Identify which cell holds the provided text, then report its (x, y) central coordinate. 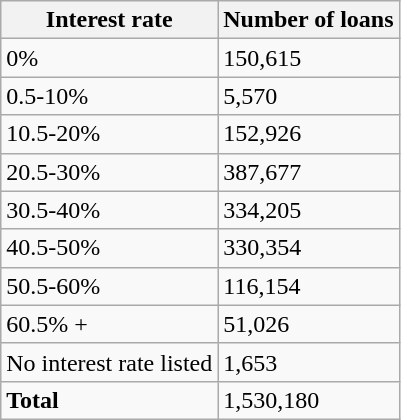
152,926 (308, 134)
116,154 (308, 286)
30.5-40% (110, 210)
387,677 (308, 172)
51,026 (308, 324)
150,615 (308, 58)
10.5-20% (110, 134)
0.5-10% (110, 96)
50.5-60% (110, 286)
60.5% + (110, 324)
Total (110, 400)
No interest rate listed (110, 362)
330,354 (308, 248)
20.5-30% (110, 172)
0% (110, 58)
1,653 (308, 362)
334,205 (308, 210)
5,570 (308, 96)
40.5-50% (110, 248)
1,530,180 (308, 400)
Number of loans (308, 20)
Interest rate (110, 20)
